For the text-containing cell, return its midpoint in (x, y) coordinate format. 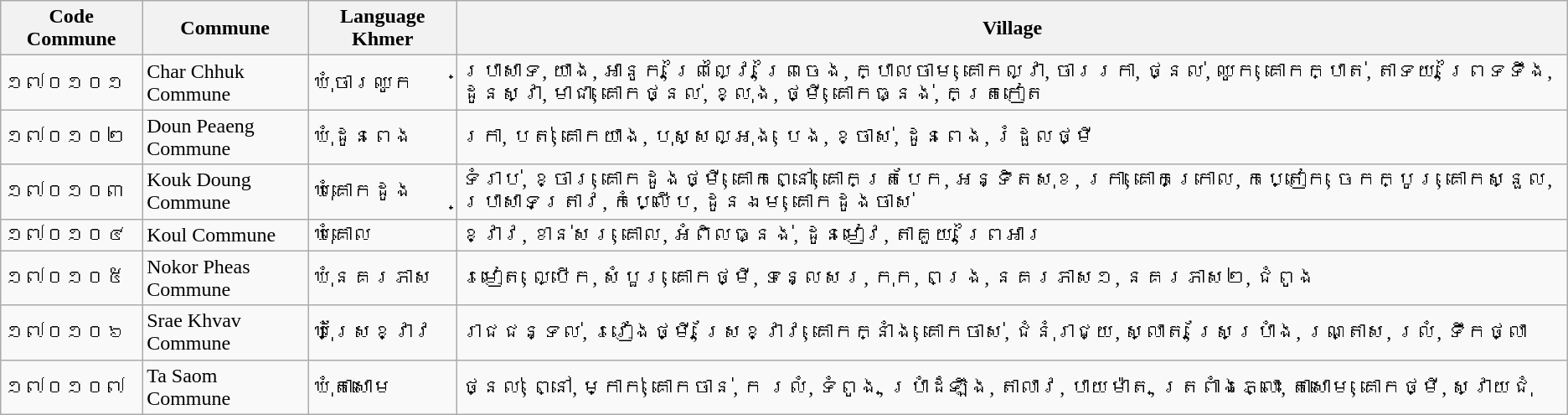
១៧០១០២ (72, 137)
១៧០១០៤ (72, 235)
Srae Khvav Commune (225, 332)
Nokor Pheas Commune (225, 278)
ឃុំគោល (383, 235)
Char Chhuk Commune (225, 82)
Ta Saom Commune (225, 387)
១៧០១០៣ (72, 191)
ខ្វាវ, ខាន់សរ, គោល, អំពិលធ្នង់, ដូនមៀវ, តាគួយ, ព្រៃអារ (1012, 235)
រកា, បត់, គោកយាង, បុស្សល្អុង, បេង, ខ្ចាស់, ដូនពេង, រំដួលថ្មី (1012, 137)
រមៀត, ល្បើក, សំបួរ, គោកថ្មី, ទនេ្លសរ, កុក, ពង្រ, នគរភាស១, នគរភាស២, ជំពូង (1012, 278)
Village (1012, 29)
ថ្នល់, ព្នៅ, ម្កាក់, គោកចាន់, ក រលំ, ទំពូង, ប្រាំដំឡឹង, តាលាវ, បាយម៉ាត, ត្រពាំងភ្លោះ, តាសោម, គោកថ្មី, ស្វាយជុំ (1012, 387)
ឃុំស្រែខ្វាវ (383, 332)
Koul Commune (225, 235)
Kouk Doung Commune (225, 191)
ឃុំគោកដូង (383, 191)
Doun Peaeng Commune (225, 137)
១៧០១០៥ (72, 278)
ទំរាប់, ខ្ចារ, គោកដូងថ្មី, គោកព្នៅ, គោកត្របែក, អន្ទិតសុខ, រកា, គោកក្រោល, កប្តៀក, ចេកក្បូរ, គោកស្នួល, ប្រាសាទត្រាវ, កំប្លើប, ដូនឯម, គោកដូងចាស់ (1012, 191)
Code Commune (72, 29)
Commune (225, 29)
ឃុំចារឈូក (383, 82)
Language Khmer (383, 29)
១៧០១០៧ (72, 387)
ឃុំដូនពេង (383, 137)
រាជជន្ទល់, រវៀងថ្មី, ស្រែខ្វាវ, គោកក្នាំង, គោកចាស់, ជំនុំរាជ្យ, ស្លាត, ស្រែប្រាំង, រណ្តាស, រលំ, ទឹកថ្លា (1012, 332)
១៧០១០១ (72, 82)
១៧០១០៦ (72, 332)
ឃុំនគរភាស (383, 278)
ឃុំតាសោម (383, 387)
